Locate the cell with the specified text and output its (x, y) center coordinate. 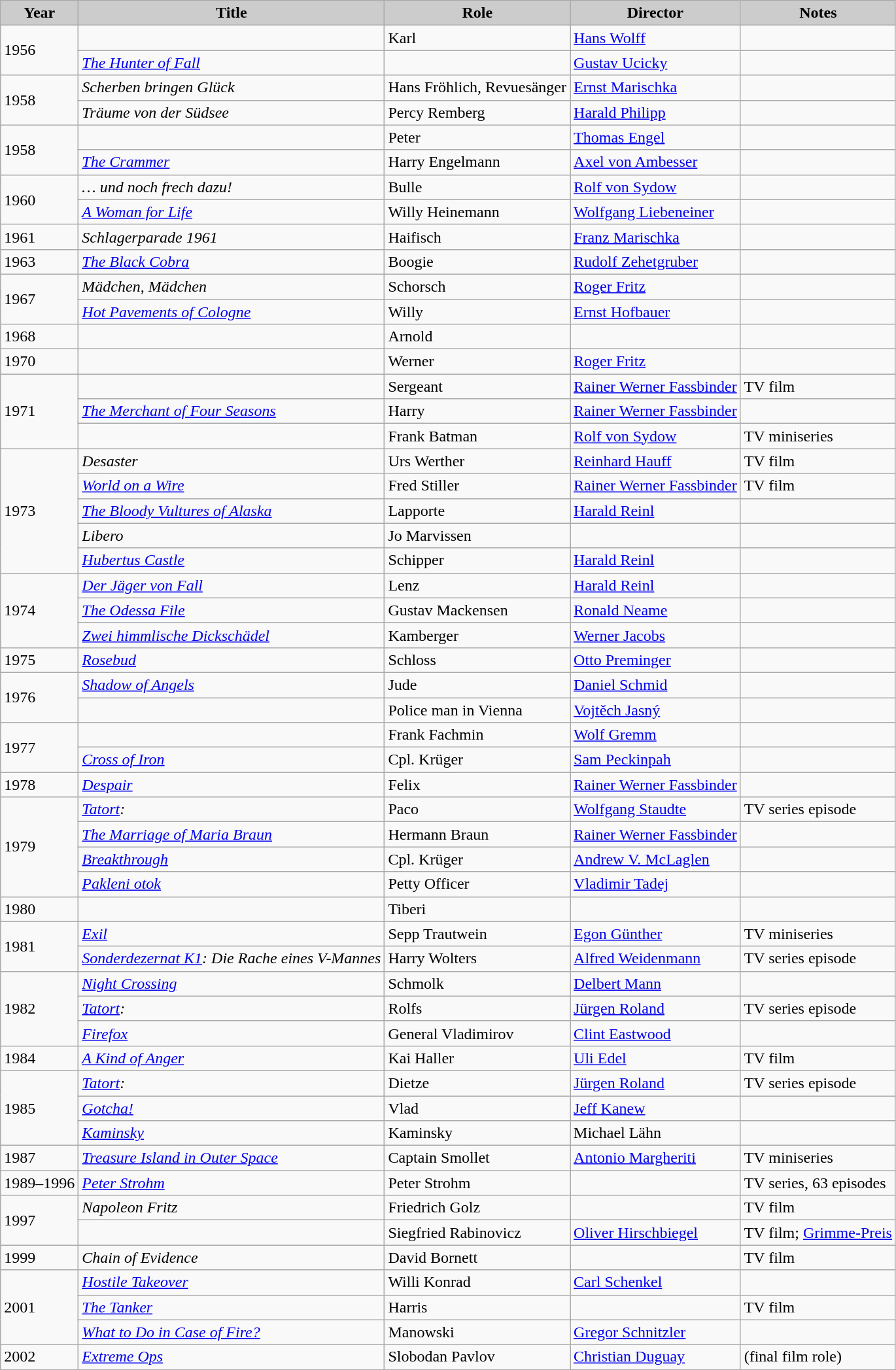
1999 (39, 1258)
Despair (232, 785)
Desaster (232, 461)
1989–1996 (39, 1183)
Role (477, 13)
Police man in Vienna (477, 710)
Harald Philipp (655, 112)
Gustav Ucicky (655, 63)
Exil (232, 934)
Hot Pavements of Cologne (232, 312)
1971 (39, 411)
(final film role) (818, 1357)
Hans Wolff (655, 38)
1963 (39, 262)
Petty Officer (477, 884)
Notes (818, 13)
Hermann Braun (477, 834)
Harry Wolters (477, 959)
The Merchant of Four Seasons (232, 411)
Friedrich Golz (477, 1208)
Daniel Schmid (655, 685)
Thomas Engel (655, 137)
Sam Peckinpah (655, 760)
Otto Preminger (655, 660)
Sergeant (477, 386)
1976 (39, 697)
Paco (477, 810)
Zwei himmlische Dickschädel (232, 635)
1985 (39, 1108)
1970 (39, 362)
Schorsch (477, 286)
Vlad (477, 1108)
Felix (477, 785)
Chain of Evidence (232, 1258)
The Crammer (232, 162)
Wolf Gremm (655, 735)
Sonderdezernat K1: Die Rache eines V-Mannes (232, 959)
Schloss (477, 660)
Wolfgang Staudte (655, 810)
Firefox (232, 1033)
Rosebud (232, 660)
Tiberi (477, 909)
Extreme Ops (232, 1357)
Werner Jacobs (655, 635)
The Hunter of Fall (232, 63)
1975 (39, 660)
Harris (477, 1307)
Michael Lähn (655, 1133)
1960 (39, 199)
Andrew V. McLaglen (655, 859)
A Woman for Life (232, 212)
1981 (39, 946)
Rudolf Zehetgruber (655, 262)
Lapporte (477, 511)
Hubertus Castle (232, 560)
Harry Engelmann (477, 162)
Treasure Island in Outer Space (232, 1158)
Willy Heinemann (477, 212)
Mädchen, Mädchen (232, 286)
Napoleon Fritz (232, 1208)
Willy (477, 312)
Hans Fröhlich, Revuesänger (477, 88)
Christian Duguay (655, 1357)
What to Do in Case of Fire? (232, 1332)
Jo Marvissen (477, 536)
Urs Werther (477, 461)
Frank Fachmin (477, 735)
The Tanker (232, 1307)
Träume von der Südsee (232, 112)
Bulle (477, 187)
Breakthrough (232, 859)
World on a Wire (232, 486)
Hostile Takeover (232, 1282)
Pakleni otok (232, 884)
Arnold (477, 337)
2002 (39, 1357)
Reinhard Hauff (655, 461)
1979 (39, 847)
Wolfgang Liebeneiner (655, 212)
1997 (39, 1220)
A Kind of Anger (232, 1058)
1973 (39, 511)
Libero (232, 536)
Manowski (477, 1332)
2001 (39, 1307)
1982 (39, 1008)
1980 (39, 909)
Lenz (477, 585)
Oliver Hirschbiegel (655, 1233)
Gregor Schnitzler (655, 1332)
Egon Günther (655, 934)
1978 (39, 785)
Captain Smollet (477, 1158)
Frank Batman (477, 436)
Der Jäger von Fall (232, 585)
The Bloody Vultures of Alaska (232, 511)
Year (39, 13)
Alfred Weidenmann (655, 959)
Clint Eastwood (655, 1033)
Sepp Trautwein (477, 934)
Peter (477, 137)
Ernst Marischka (655, 88)
The Black Cobra (232, 262)
Uli Edel (655, 1058)
Jeff Kanew (655, 1108)
Slobodan Pavlov (477, 1357)
Axel von Ambesser (655, 162)
The Marriage of Maria Braun (232, 834)
1974 (39, 610)
TV series, 63 episodes (818, 1183)
Delbert Mann (655, 984)
Vojtěch Jasný (655, 710)
Ernst Hofbauer (655, 312)
David Bornett (477, 1258)
Carl Schenkel (655, 1282)
Night Crossing (232, 984)
1956 (39, 50)
1987 (39, 1158)
Kai Haller (477, 1058)
Harry (477, 411)
Ronald Neame (655, 610)
Dietze (477, 1083)
Shadow of Angels (232, 685)
Karl (477, 38)
TV film; Grimme-Preis (818, 1233)
Gotcha! (232, 1108)
Cross of Iron (232, 760)
The Odessa File (232, 610)
Jude (477, 685)
1977 (39, 747)
Director (655, 13)
Rolfs (477, 1008)
Percy Remberg (477, 112)
Title (232, 13)
General Vladimirov (477, 1033)
Werner (477, 362)
1968 (39, 337)
1984 (39, 1058)
Boogie (477, 262)
Siegfried Rabinovicz (477, 1233)
Gustav Mackensen (477, 610)
Schlagerparade 1961 (232, 237)
Haifisch (477, 237)
Scherben bringen Glück (232, 88)
1961 (39, 237)
Antonio Margheriti (655, 1158)
Franz Marischka (655, 237)
… und noch frech dazu! (232, 187)
Kamberger (477, 635)
Schipper (477, 560)
Schmolk (477, 984)
1967 (39, 299)
Fred Stiller (477, 486)
Willi Konrad (477, 1282)
Vladimir Tadej (655, 884)
